Detect which cell encompasses the target text, then output its [x, y] center coordinate. 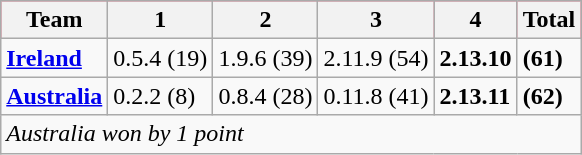
Team [54, 20]
1 [160, 20]
0.11.8 (41) [376, 96]
2 [266, 20]
2.13.11 [476, 96]
0.8.4 (28) [266, 96]
Australia [54, 96]
(61) [549, 58]
0.2.2 (8) [160, 96]
Total [549, 20]
2.11.9 (54) [376, 58]
Ireland [54, 58]
3 [376, 20]
4 [476, 20]
0.5.4 (19) [160, 58]
(62) [549, 96]
1.9.6 (39) [266, 58]
Australia won by 1 point [291, 134]
2.13.10 [476, 58]
